Pinpoint the cell where the given text exists, returning its (x, y) midpoint coordinate. 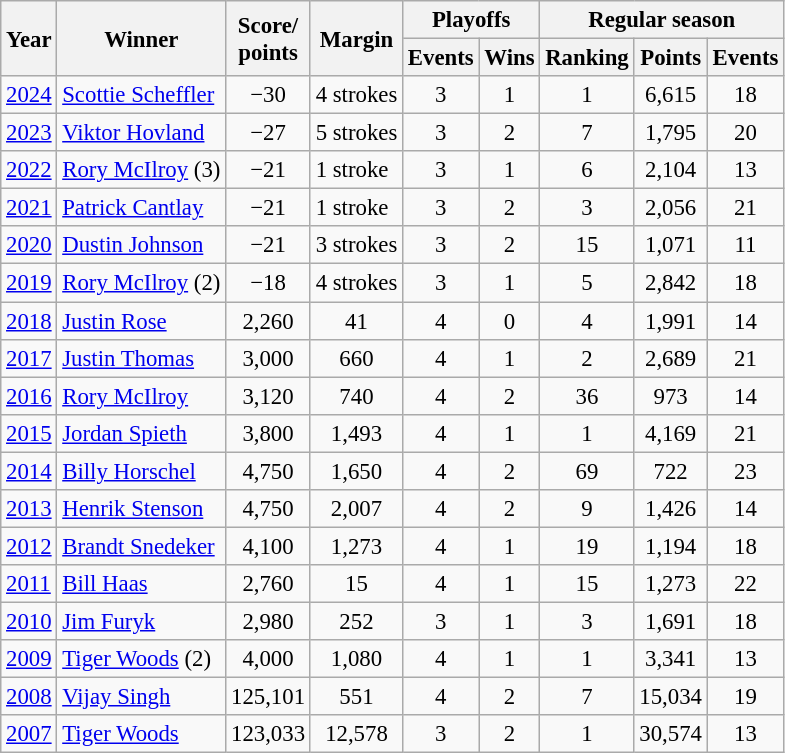
252 (356, 621)
Rory McIlroy (2) (142, 283)
4,100 (268, 546)
Ranking (587, 58)
36 (587, 396)
Points (670, 58)
Regular season (662, 20)
30,574 (670, 734)
3 strokes (356, 245)
Year (29, 38)
Brandt Snedeker (142, 546)
6 (587, 170)
Justin Rose (142, 321)
Patrick Cantlay (142, 208)
Viktor Hovland (142, 133)
123,033 (268, 734)
2013 (29, 509)
973 (670, 396)
−27 (268, 133)
2007 (29, 734)
2,689 (670, 358)
2012 (29, 546)
660 (356, 358)
Rory McIlroy (3) (142, 170)
3,120 (268, 396)
Dustin Johnson (142, 245)
Jordan Spieth (142, 433)
Winner (142, 38)
5 strokes (356, 133)
0 (510, 321)
−18 (268, 283)
551 (356, 697)
2009 (29, 659)
Tiger Woods (2) (142, 659)
3,800 (268, 433)
2016 (29, 396)
2024 (29, 95)
2008 (29, 697)
Billy Horschel (142, 471)
2019 (29, 283)
12,578 (356, 734)
Wins (510, 58)
2,056 (670, 208)
2011 (29, 584)
41 (356, 321)
1,426 (670, 509)
2014 (29, 471)
4,169 (670, 433)
22 (745, 584)
Scottie Scheffler (142, 95)
69 (587, 471)
2020 (29, 245)
2,760 (268, 584)
9 (587, 509)
2023 (29, 133)
2,980 (268, 621)
2018 (29, 321)
Vijay Singh (142, 697)
Playoffs (472, 20)
125,101 (268, 697)
2022 (29, 170)
2,842 (670, 283)
2010 (29, 621)
1,650 (356, 471)
Justin Thomas (142, 358)
2015 (29, 433)
1,691 (670, 621)
3,000 (268, 358)
15,034 (670, 697)
Tiger Woods (142, 734)
Henrik Stenson (142, 509)
1,194 (670, 546)
Score/points (268, 38)
2,007 (356, 509)
1,080 (356, 659)
6,615 (670, 95)
11 (745, 245)
4,000 (268, 659)
3,341 (670, 659)
1,493 (356, 433)
740 (356, 396)
1,071 (670, 245)
Bill Haas (142, 584)
2,260 (268, 321)
Jim Furyk (142, 621)
722 (670, 471)
5 (587, 283)
−30 (268, 95)
1,991 (670, 321)
Margin (356, 38)
20 (745, 133)
2,104 (670, 170)
Rory McIlroy (142, 396)
2021 (29, 208)
23 (745, 471)
2017 (29, 358)
1,795 (670, 133)
